Determine the (x, y) coordinate at the center of the cell enclosing the given text.  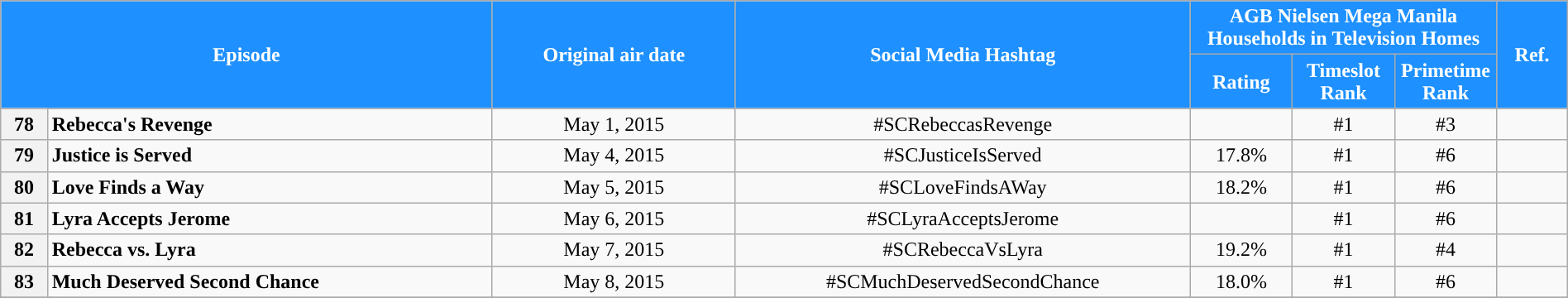
Social Media Hashtag (963, 55)
May 1, 2015 (614, 124)
17.8% (1241, 156)
18.2% (1241, 187)
#SCJusticeIsServed (963, 156)
#SCLoveFindsAWay (963, 187)
83 (24, 281)
Episode (246, 55)
May 4, 2015 (614, 156)
#4 (1446, 250)
May 6, 2015 (614, 219)
78 (24, 124)
#SCRebeccasRevenge (963, 124)
Primetime Rank (1446, 81)
18.0% (1241, 281)
Rebecca vs. Lyra (270, 250)
Rebecca's Revenge (270, 124)
Lyra Accepts Jerome (270, 219)
Justice is Served (270, 156)
#SCLyraAcceptsJerome (963, 219)
#3 (1446, 124)
81 (24, 219)
Much Deserved Second Chance (270, 281)
May 8, 2015 (614, 281)
Love Finds a Way (270, 187)
Ref. (1532, 55)
79 (24, 156)
#SCRebeccaVsLyra (963, 250)
80 (24, 187)
May 7, 2015 (614, 250)
AGB Nielsen Mega Manila Households in Television Homes (1343, 28)
Rating (1241, 81)
#SCMuchDeservedSecondChance (963, 281)
Original air date (614, 55)
19.2% (1241, 250)
Timeslot Rank (1344, 81)
May 5, 2015 (614, 187)
82 (24, 250)
